Detect which cell encompasses the target text, then output its [X, Y] center coordinate. 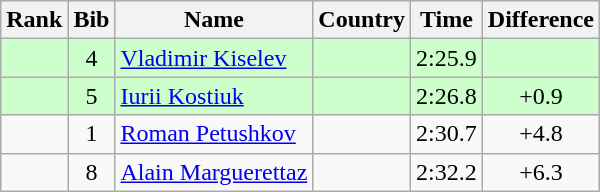
2:30.7 [447, 134]
Vladimir Kiselev [214, 58]
1 [92, 134]
2:25.9 [447, 58]
Alain Marguerettaz [214, 172]
+0.9 [540, 96]
2:26.8 [447, 96]
Rank [34, 20]
+6.3 [540, 172]
Time [447, 20]
5 [92, 96]
Roman Petushkov [214, 134]
8 [92, 172]
Name [214, 20]
Difference [540, 20]
Country [362, 20]
Iurii Kostiuk [214, 96]
4 [92, 58]
2:32.2 [447, 172]
Bib [92, 20]
+4.8 [540, 134]
